Provide the (x, y) coordinate of the cell's center where the given text is located.  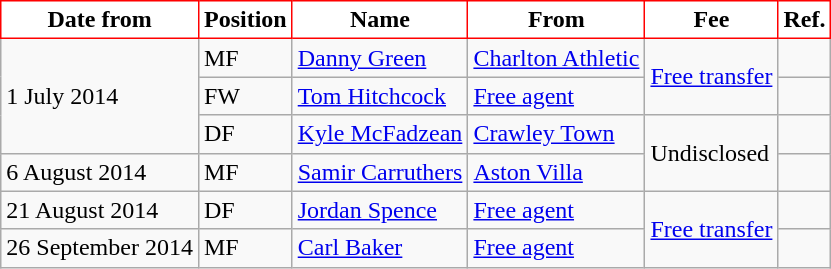
Fee (712, 20)
From (556, 20)
Charlton Athletic (556, 58)
26 September 2014 (100, 248)
Samir Carruthers (380, 172)
Ref. (804, 20)
Date from (100, 20)
21 August 2014 (100, 210)
Aston Villa (556, 172)
Kyle McFadzean (380, 134)
Danny Green (380, 58)
Name (380, 20)
Undisclosed (712, 153)
Tom Hitchcock (380, 96)
Crawley Town (556, 134)
Carl Baker (380, 248)
FW (245, 96)
6 August 2014 (100, 172)
1 July 2014 (100, 96)
Position (245, 20)
Jordan Spence (380, 210)
